Output the (x, y) coordinate of the center of the cell containing the given text.  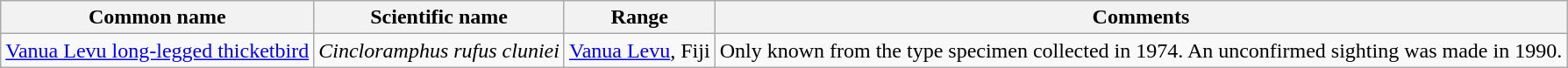
Scientific name (439, 17)
Vanua Levu, Fiji (639, 51)
Range (639, 17)
Vanua Levu long-legged thicketbird (158, 51)
Comments (1141, 17)
Common name (158, 17)
Only known from the type specimen collected in 1974. An unconfirmed sighting was made in 1990. (1141, 51)
Cincloramphus rufus cluniei (439, 51)
